Extract the (X, Y) coordinate from the center of the cell holding the provided text.  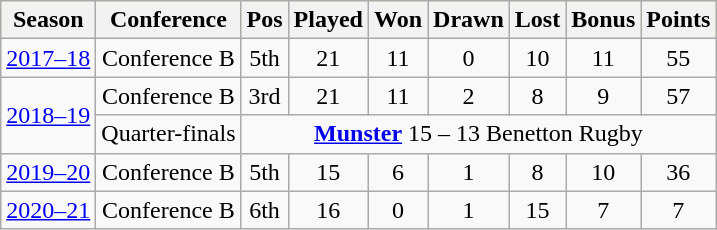
6th (264, 210)
9 (604, 96)
57 (678, 96)
16 (328, 210)
Munster 15 – 13 Benetton Rugby (478, 134)
Points (678, 20)
Bonus (604, 20)
Lost (537, 20)
2019–20 (48, 172)
Won (398, 20)
2017–18 (48, 58)
2018–19 (48, 115)
2 (469, 96)
2020–21 (48, 210)
Quarter-finals (168, 134)
Drawn (469, 20)
6 (398, 172)
55 (678, 58)
Season (48, 20)
Played (328, 20)
3rd (264, 96)
36 (678, 172)
Pos (264, 20)
Conference (168, 20)
